For the text-containing cell, return its midpoint in [x, y] coordinate format. 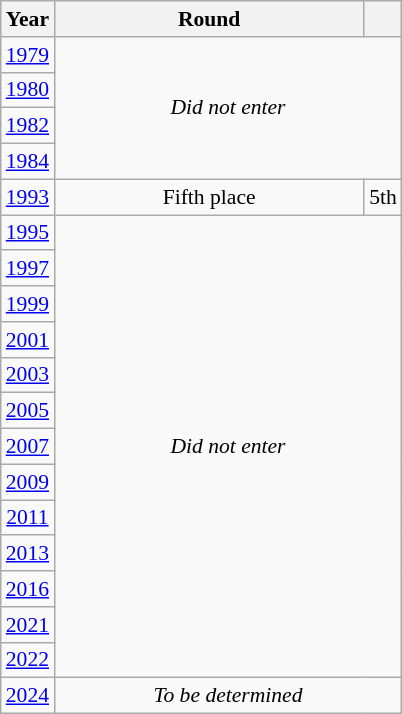
2003 [28, 375]
2022 [28, 660]
2005 [28, 411]
1979 [28, 55]
2001 [28, 340]
2021 [28, 625]
5th [383, 197]
1997 [28, 269]
Round [209, 19]
1995 [28, 233]
2013 [28, 554]
Fifth place [209, 197]
1993 [28, 197]
2011 [28, 518]
2024 [28, 696]
2009 [28, 482]
1982 [28, 126]
To be determined [228, 696]
2007 [28, 447]
2016 [28, 589]
1999 [28, 304]
1980 [28, 90]
Year [28, 19]
1984 [28, 162]
